Identify which cell holds the provided text, then report its (x, y) central coordinate. 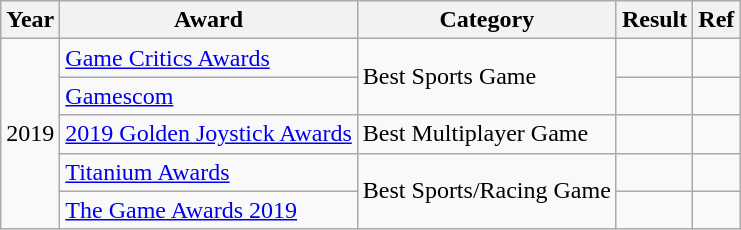
Titanium Awards (209, 172)
Award (209, 20)
2019 Golden Joystick Awards (209, 134)
The Game Awards 2019 (209, 210)
Category (486, 20)
2019 (30, 134)
Result (654, 20)
Best Multiplayer Game (486, 134)
Ref (716, 20)
Best Sports/Racing Game (486, 191)
Year (30, 20)
Best Sports Game (486, 77)
Game Critics Awards (209, 58)
Gamescom (209, 96)
